From the cell containing the given text, extract its center point as [x, y] coordinate. 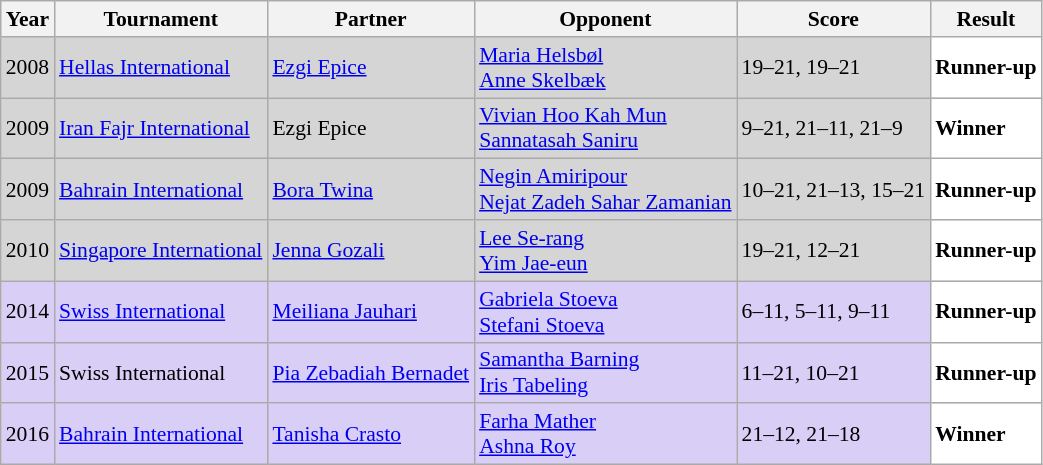
Farha Mather Ashna Roy [605, 434]
19–21, 12–21 [834, 250]
Bora Twina [370, 190]
2014 [28, 312]
Meiliana Jauhari [370, 312]
Negin Amiripour Nejat Zadeh Sahar Zamanian [605, 190]
Jenna Gozali [370, 250]
Score [834, 19]
6–11, 5–11, 9–11 [834, 312]
Partner [370, 19]
Singapore International [160, 250]
Vivian Hoo Kah Mun Sannatasah Saniru [605, 128]
Samantha Barning Iris Tabeling [605, 372]
Tanisha Crasto [370, 434]
Maria Helsbøl Anne Skelbæk [605, 68]
Lee Se-rang Yim Jae-eun [605, 250]
21–12, 21–18 [834, 434]
2015 [28, 372]
10–21, 21–13, 15–21 [834, 190]
19–21, 19–21 [834, 68]
2008 [28, 68]
Pia Zebadiah Bernadet [370, 372]
2010 [28, 250]
Opponent [605, 19]
Tournament [160, 19]
Iran Fajr International [160, 128]
Hellas International [160, 68]
Result [986, 19]
11–21, 10–21 [834, 372]
9–21, 21–11, 21–9 [834, 128]
2016 [28, 434]
Gabriela Stoeva Stefani Stoeva [605, 312]
Year [28, 19]
